Return the (x, y) coordinate for the center point of the cell that contains the specified text.  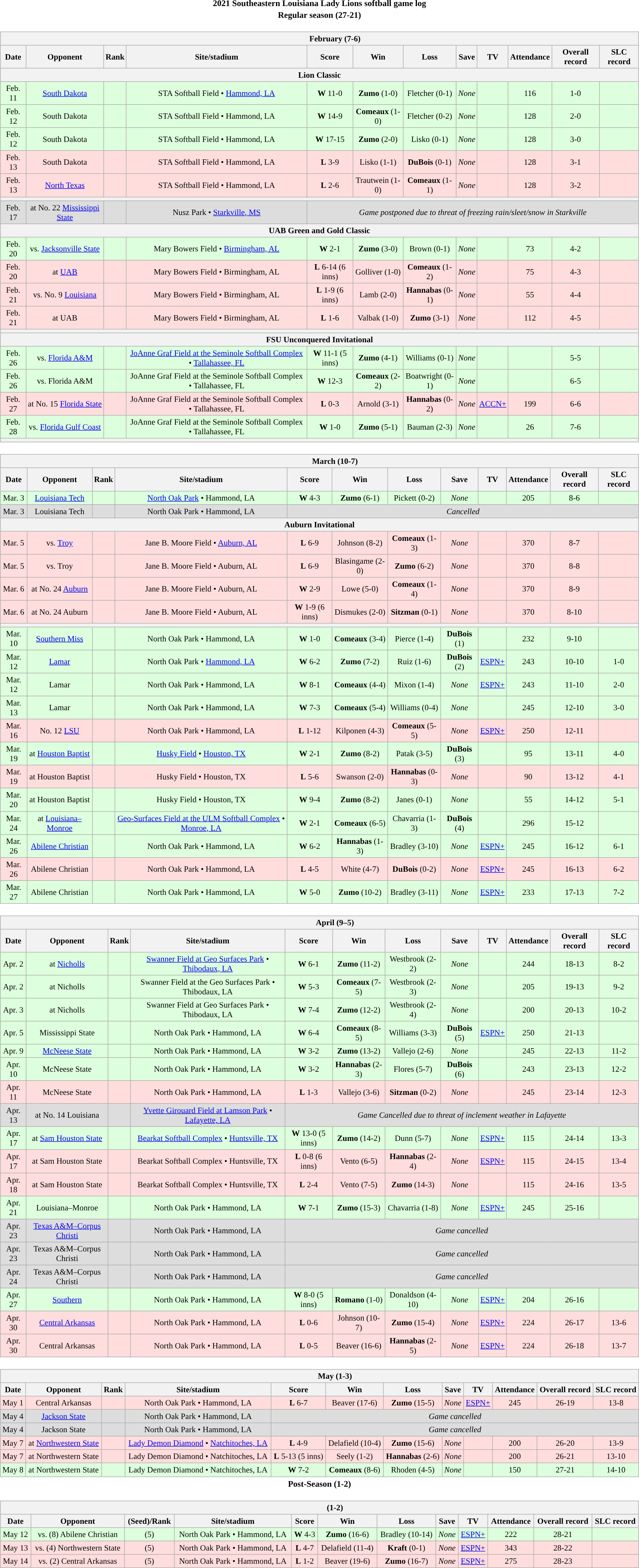
DuBois (2) (460, 662)
Louisiana–Monroe (67, 1207)
No. 12 LSU (60, 731)
May 8 (13, 1470)
DuBois (4) (460, 823)
(1-2) (319, 1507)
Blasingame (2-0) (360, 565)
Lowe (5-0) (360, 589)
13-3 (619, 1138)
Apr. 13 (14, 1115)
10-10 (574, 662)
W 5-0 (310, 892)
26-16 (574, 1299)
95 (528, 754)
204 (528, 1299)
26-21 (565, 1456)
199 (530, 404)
DuBois (0-2) (414, 869)
4-4 (576, 294)
vs. No. 9 Louisiana (65, 294)
Feb. 27 (13, 404)
Game postponed due to threat of freezing rain/sleet/snow in Starkville (473, 212)
vs. Jacksonville State (65, 249)
W 7-1 (309, 1207)
Geo-Surfaces Field at the ULM Softball Complex • Monroe, LA (201, 823)
24-14 (574, 1138)
Hannabas (1-3) (360, 846)
14-10 (616, 1470)
Mar. 20 (14, 800)
Donaldson (4-10) (413, 1299)
12-10 (574, 708)
Zumo (14-2) (359, 1138)
W 9-4 (310, 800)
275 (511, 1561)
8-10 (574, 612)
Zumo (15-6) (413, 1443)
L 0-6 (309, 1323)
W 1-9 (6 inns) (310, 612)
Comeaux (1-3) (414, 543)
W 11-0 (330, 93)
Zumo (16-7) (407, 1561)
UAB Green and Gold Classic (319, 230)
14-12 (574, 800)
Swanner Field at the Geo Surfaces Park • Thibodaux, LA (208, 987)
Rhoden (4-5) (413, 1470)
L 4-9 (299, 1443)
Mixon (1-4) (414, 685)
5-5 (576, 358)
5-1 (619, 800)
Kilponen (4-3) (360, 731)
L 6-7 (299, 1403)
Zumo (16-6) (347, 1534)
296 (528, 823)
L 4-7 (305, 1548)
Zumo (11-2) (359, 964)
Chavarria (1-3) (414, 823)
112 (530, 318)
Comeaux (5-5) (414, 731)
Apr. 3 (14, 1010)
Southern Miss (60, 639)
DuBois (6) (460, 1070)
Lisko (1-1) (378, 163)
Mar. 10 (14, 639)
222 (511, 1534)
Apr. 9 (14, 1051)
Bradley (3-10) (414, 846)
April (9–5) (319, 922)
16-13 (574, 869)
13-5 (619, 1184)
Comeaux (8-5) (359, 1032)
Comeaux (6-5) (360, 823)
Hannabas (2-3) (359, 1070)
6-1 (619, 846)
Zumo (1-0) (378, 93)
May 12 (16, 1534)
Comeaux (1-4) (414, 589)
4-5 (576, 318)
75 (530, 272)
Apr. 24 (14, 1276)
North Texas (65, 185)
Hannabas (0-1) (430, 294)
24-16 (574, 1184)
Lisko (0-1) (430, 139)
8-6 (574, 498)
Yvette Girouard Field at Lamson Park • Lafayette, LA (208, 1115)
at No. 14 Louisiana (67, 1115)
White (4-7) (360, 869)
11-2 (619, 1051)
Williams (0-4) (414, 708)
W 6-4 (309, 1032)
W 6-1 (309, 964)
Zumo (4-1) (378, 358)
Boatwright (0-1) (430, 381)
26-19 (565, 1403)
Brown (0-1) (430, 249)
Dismukes (2-0) (360, 612)
W 12-3 (330, 381)
Comeaux (1-0) (378, 116)
Zumo (2-0) (378, 139)
4-2 (576, 249)
26 (530, 427)
Zumo (6-2) (414, 565)
11-10 (574, 685)
232 (528, 639)
ACCN+ (493, 404)
3-1 (576, 163)
L 4-5 (310, 869)
Zumo (15-5) (413, 1403)
13-7 (619, 1346)
Chavarria (1-8) (413, 1207)
vs. (8) Abilene Christian (78, 1534)
Comeaux (2-2) (378, 381)
vs. (2) Central Arkansas (78, 1561)
17-13 (574, 892)
7-2 (619, 892)
20-13 (574, 1010)
Fletcher (0-1) (430, 93)
Arnold (3-1) (378, 404)
Sitzman (0-2) (413, 1092)
26-18 (574, 1346)
13-4 (619, 1162)
W 8-0 (5 inns) (309, 1299)
6-6 (576, 404)
(Seed)/Rank (149, 1521)
Dunn (5-7) (413, 1138)
12-2 (619, 1070)
W 7-4 (309, 1010)
13-9 (616, 1443)
8-7 (574, 543)
Apr. 10 (14, 1070)
at Louisiana–Monroe (60, 823)
May 1 (13, 1403)
13-8 (616, 1403)
May 14 (16, 1561)
90 (528, 777)
Bauman (2-3) (430, 427)
12-11 (574, 731)
8-9 (574, 589)
W 5-3 (309, 987)
Patak (3-5) (414, 754)
6-5 (576, 381)
Delafield (11-4) (347, 1548)
L 1-6 (330, 318)
244 (528, 964)
L 3-9 (330, 163)
Apr. 18 (14, 1184)
Golliver (1-0) (378, 272)
L 5-13 (5 inns) (299, 1456)
Zumo (3-1) (430, 318)
24-15 (574, 1162)
Beaver (17-6) (354, 1403)
Fletcher (0-2) (430, 116)
W 7-3 (310, 708)
L 0-8 (6 inns) (309, 1162)
25-16 (574, 1207)
27-21 (565, 1470)
Seely (1-2) (354, 1456)
Cancelled (463, 511)
L 2-4 (309, 1184)
Hannabas (0-3) (414, 777)
May (1-3) (319, 1376)
Apr. 11 (14, 1092)
DuBois (5) (460, 1032)
L 6-14 (6 inns) (330, 272)
W 17-15 (330, 139)
L 1-9 (6 inns) (330, 294)
Zumo (14-3) (413, 1184)
Bradley (3-11) (414, 892)
Apr. 5 (14, 1032)
19-13 (574, 987)
16-12 (574, 846)
L 1-2 (305, 1561)
L 0-5 (309, 1346)
8-2 (619, 964)
13-12 (574, 777)
8-8 (574, 565)
Vento (7-5) (359, 1184)
Feb. 17 (13, 212)
Comeaux (7-5) (359, 987)
L 1-3 (309, 1092)
Pickett (0-2) (414, 498)
Hannabas (0-2) (430, 404)
Lion Classic (319, 75)
W 13-0 (5 inns) (309, 1138)
Zumo (10-2) (360, 892)
Zumo (3-0) (378, 249)
L 1-12 (310, 731)
Zumo (7-2) (360, 662)
Feb. 11 (13, 93)
W 11-1 (5 inns) (330, 358)
Westbrook (2-3) (413, 987)
Hannabas (2-4) (413, 1162)
Comeaux (1-1) (430, 185)
21-13 (574, 1032)
10-2 (619, 1010)
Zumo (12-2) (359, 1010)
Trautwein (1-0) (378, 185)
Comeaux (1-2) (430, 272)
73 (530, 249)
6-2 (619, 869)
L 5-6 (310, 777)
13-6 (619, 1323)
Vento (6-5) (359, 1162)
Janes (0-1) (414, 800)
vs. Florida Gulf Coast (65, 427)
Vallejo (2-6) (413, 1051)
150 (515, 1470)
Zumo (15-4) (413, 1323)
15-12 (574, 823)
Mar. 24 (14, 823)
Westbrook (2-2) (413, 964)
Comeaux (3-4) (360, 639)
Zumo (15-3) (359, 1207)
Hannabas (2-5) (413, 1346)
4-0 (619, 754)
Ruiz (1-6) (414, 662)
Pierce (1-4) (414, 639)
Nusz Park • Starkville, MS (216, 212)
Flores (5-7) (413, 1070)
Swanson (2-0) (360, 777)
23-13 (574, 1070)
9-10 (574, 639)
Johnson (8-2) (360, 543)
Beaver (16-6) (359, 1346)
Lamb (2-0) (378, 294)
February (7-6) (319, 39)
3-2 (576, 185)
Feb. 28 (13, 427)
Vallejo (3-6) (359, 1092)
Valbak (1-0) (378, 318)
Apr. 21 (14, 1207)
26-20 (565, 1443)
Delafield (10-4) (354, 1443)
233 (528, 892)
March (10-7) (319, 461)
Bradley (10-14) (407, 1534)
Auburn Invitational (319, 524)
Johnson (10-7) (359, 1323)
Southern (67, 1299)
Zumo (13-2) (359, 1051)
at No. 15 Florida State (65, 404)
Apr. 27 (14, 1299)
116 (530, 93)
18-13 (574, 964)
DuBois (3) (460, 754)
vs. (4) Northwestern State (78, 1548)
13-11 (574, 754)
DuBois (0-1) (430, 163)
7-6 (576, 427)
Hannabas (2-6) (413, 1456)
9-2 (619, 987)
Comeaux (5-4) (360, 708)
Comeaux (4-4) (360, 685)
Westbrook (2-4) (413, 1010)
Williams (3-3) (413, 1032)
Sitzman (0-1) (414, 612)
Mississippi State (67, 1032)
W 7-2 (299, 1470)
4-1 (619, 777)
4-3 (576, 272)
L 0-3 (330, 404)
12-3 (619, 1092)
W 2-9 (310, 589)
Williams (0-1) (430, 358)
W 14-9 (330, 116)
Mar. 16 (14, 731)
22-13 (574, 1051)
23-14 (574, 1092)
Kraft (0-1) (407, 1548)
at No. 22 Mississippi State (65, 212)
L 2-6 (330, 185)
Zumo (5-1) (378, 427)
28-21 (563, 1534)
May 13 (16, 1548)
FSU Unconquered Invitational (319, 340)
343 (511, 1548)
Game Cancelled due to threat of inclement weather in Lafayette (462, 1115)
Mar. 27 (14, 892)
Romano (1-0) (359, 1299)
Mar. 13 (14, 708)
Comeaux (8-6) (354, 1470)
28-22 (563, 1548)
13-10 (616, 1456)
DuBois (1) (460, 639)
28-23 (563, 1561)
Beaver (19-6) (347, 1561)
W 8-1 (310, 685)
Zumo (6-1) (360, 498)
26-17 (574, 1323)
